Output the [x, y] coordinate of the center of the cell containing the given text.  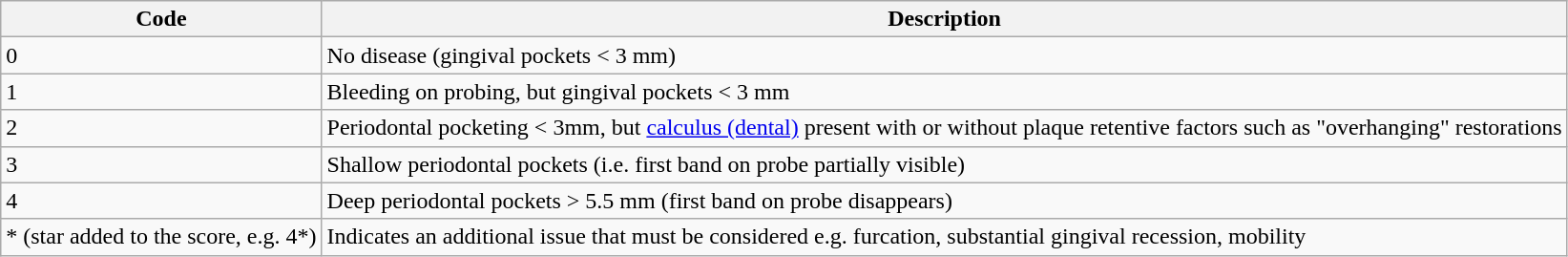
* (star added to the score, e.g. 4*) [161, 237]
Periodontal pocketing < 3mm, but calculus (dental) present with or without plaque retentive factors such as "overhanging" restorations [945, 128]
Indicates an additional issue that must be considered e.g. furcation, substantial gingival recession, mobility [945, 237]
Shallow periodontal pockets (i.e. first band on probe partially visible) [945, 164]
Bleeding on probing, but gingival pockets < 3 mm [945, 92]
4 [161, 201]
No disease (gingival pockets < 3 mm) [945, 55]
1 [161, 92]
3 [161, 164]
0 [161, 55]
Deep periodontal pockets > 5.5 mm (first band on probe disappears) [945, 201]
2 [161, 128]
Description [945, 19]
Code [161, 19]
